Output the (X, Y) coordinate of the center of the cell containing the given text.  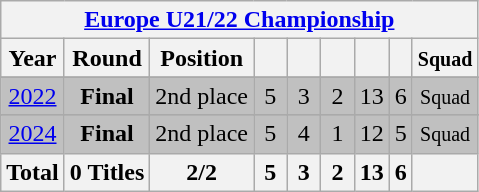
2024 (33, 134)
2022 (33, 96)
Round (107, 58)
Total (33, 172)
4 (304, 134)
1 (338, 134)
2/2 (202, 172)
12 (372, 134)
Europe U21/22 Championship (240, 20)
Year (33, 58)
0 Titles (107, 172)
Position (202, 58)
